Provide the [X, Y] coordinate of the cell's center where the given text is located.  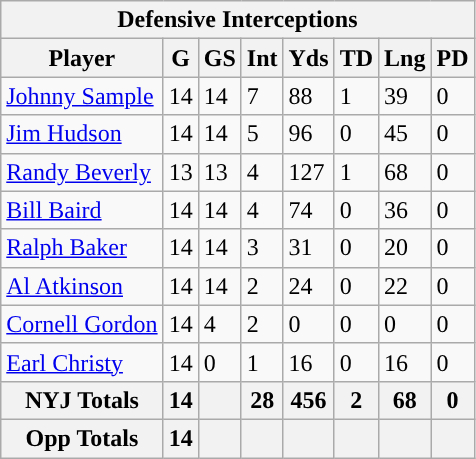
Opp Totals [82, 438]
Bill Baird [82, 210]
24 [308, 286]
45 [405, 134]
Player [82, 58]
Defensive Interceptions [238, 20]
PD [452, 58]
127 [308, 172]
GS [220, 58]
96 [308, 134]
31 [308, 248]
456 [308, 400]
74 [308, 210]
88 [308, 96]
Randy Beverly [82, 172]
3 [262, 248]
28 [262, 400]
Lng [405, 58]
36 [405, 210]
5 [262, 134]
Int [262, 58]
G [180, 58]
20 [405, 248]
NYJ Totals [82, 400]
Yds [308, 58]
Earl Christy [82, 362]
Cornell Gordon [82, 324]
TD [356, 58]
Ralph Baker [82, 248]
Al Atkinson [82, 286]
Johnny Sample [82, 96]
Jim Hudson [82, 134]
7 [262, 96]
22 [405, 286]
39 [405, 96]
